Provide the [X, Y] coordinate of the cell's center where the given text is located.  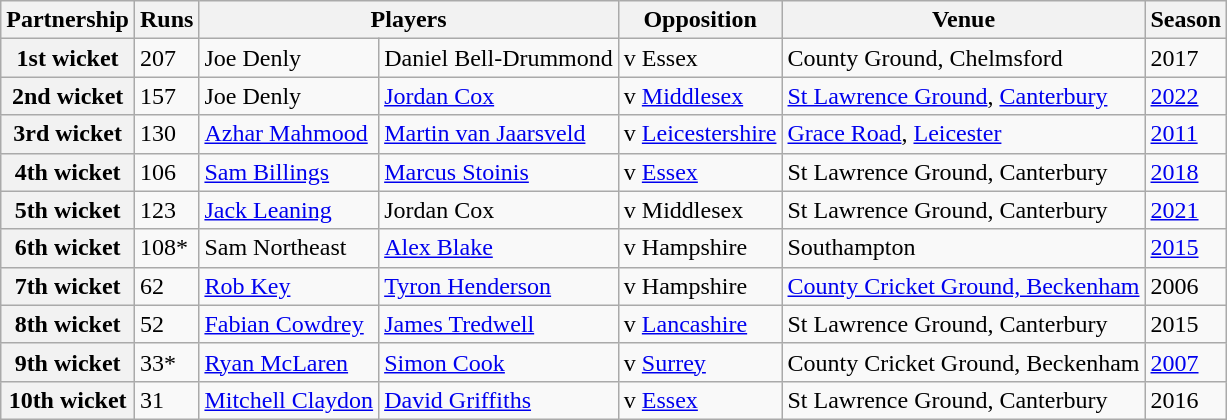
5th wicket [68, 210]
Runs [166, 20]
2011 [1186, 134]
2006 [1186, 286]
David Griffiths [499, 400]
10th wicket [68, 400]
157 [166, 96]
106 [166, 172]
33* [166, 362]
County Ground, Chelmsford [964, 58]
Tyron Henderson [499, 286]
James Tredwell [499, 324]
v Lancashire [700, 324]
2nd wicket [68, 96]
207 [166, 58]
52 [166, 324]
Partnership [68, 20]
8th wicket [68, 324]
123 [166, 210]
4th wicket [68, 172]
Azhar Mahmood [289, 134]
Rob Key [289, 286]
Martin van Jaarsveld [499, 134]
Alex Blake [499, 248]
2021 [1186, 210]
2016 [1186, 400]
6th wicket [68, 248]
2007 [1186, 362]
1st wicket [68, 58]
Players [408, 20]
Grace Road, Leicester [964, 134]
108* [166, 248]
2017 [1186, 58]
Simon Cook [499, 362]
Jack Leaning [289, 210]
Venue [964, 20]
31 [166, 400]
Southampton [964, 248]
7th wicket [68, 286]
9th wicket [68, 362]
62 [166, 286]
Opposition [700, 20]
v Surrey [700, 362]
Season [1186, 20]
Sam Northeast [289, 248]
2018 [1186, 172]
2022 [1186, 96]
130 [166, 134]
Mitchell Claydon [289, 400]
Daniel Bell-Drummond [499, 58]
Sam Billings [289, 172]
v Leicestershire [700, 134]
Fabian Cowdrey [289, 324]
Marcus Stoinis [499, 172]
3rd wicket [68, 134]
Ryan McLaren [289, 362]
